Pinpoint the cell where the given text exists, returning its (X, Y) midpoint coordinate. 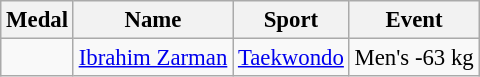
Event (414, 20)
Medal (38, 20)
Taekwondo (292, 58)
Name (152, 20)
Men's -63 kg (414, 58)
Sport (292, 20)
Ibrahim Zarman (152, 58)
